Return (X, Y) of the center of cell containing provided text 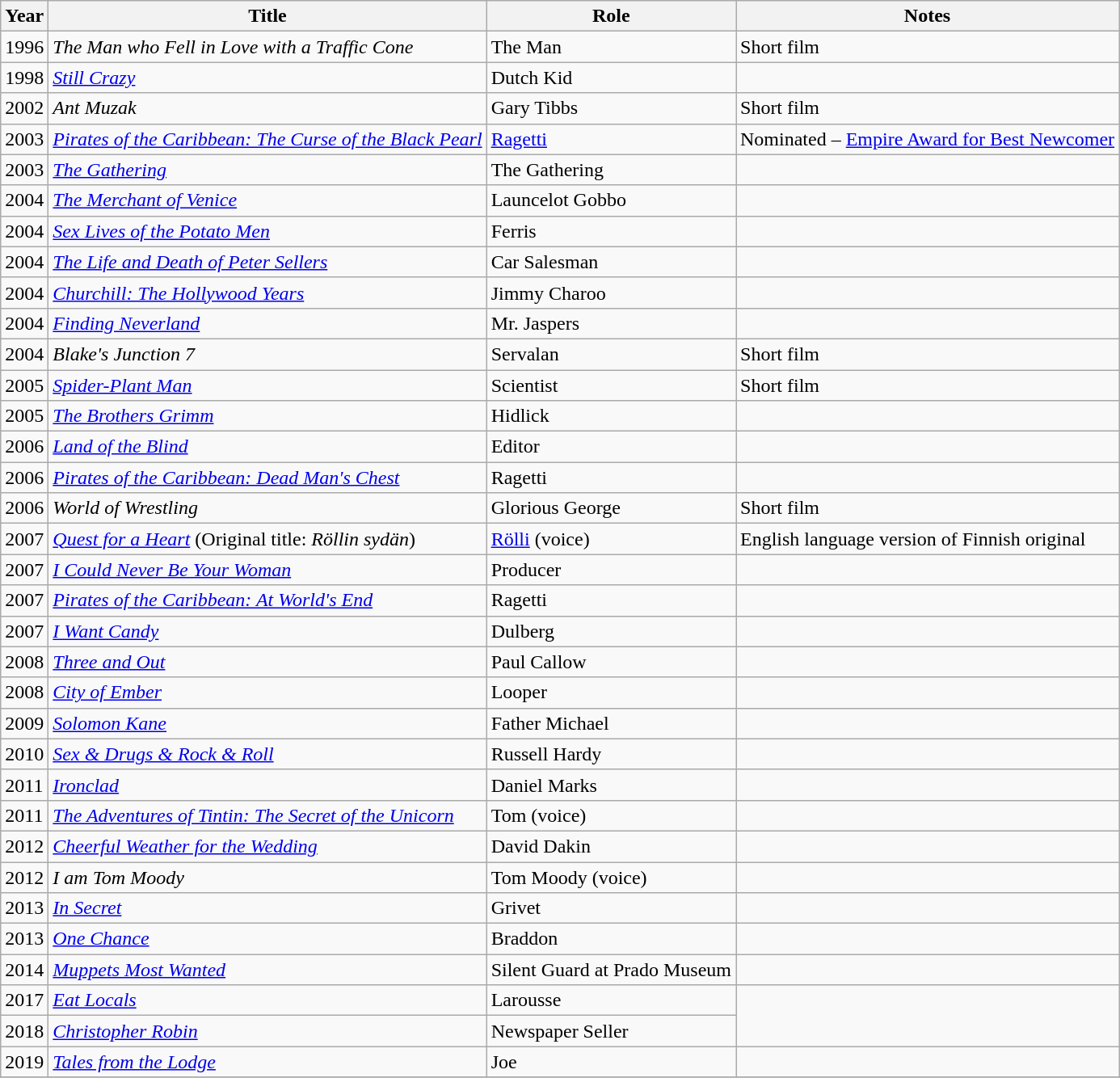
Dulberg (611, 631)
Tales from the Lodge (267, 1062)
The Adventures of Tintin: The Secret of the Unicorn (267, 815)
City of Ember (267, 693)
Nominated – Empire Award for Best Newcomer (927, 139)
Daniel Marks (611, 785)
The Brothers Grimm (267, 416)
1998 (24, 78)
The Merchant of Venice (267, 200)
Churchill: The Hollywood Years (267, 293)
Ant Muzak (267, 108)
I am Tom Moody (267, 877)
Pirates of the Caribbean: At World's End (267, 600)
Tom (voice) (611, 815)
Scientist (611, 385)
2014 (24, 970)
2017 (24, 1000)
Car Salesman (611, 262)
Looper (611, 693)
Gary Tibbs (611, 108)
Russell Hardy (611, 754)
2002 (24, 108)
2009 (24, 723)
The Man who Fell in Love with a Traffic Cone (267, 47)
Pirates of the Caribbean: The Curse of the Black Pearl (267, 139)
Role (611, 16)
Pirates of the Caribbean: Dead Man's Chest (267, 478)
2010 (24, 754)
Paul Callow (611, 662)
Father Michael (611, 723)
Launcelot Gobbo (611, 200)
Servalan (611, 354)
Hidlick (611, 416)
Editor (611, 447)
Land of the Blind (267, 447)
Spider-Plant Man (267, 385)
English language version of Finnish original (927, 539)
Ironclad (267, 785)
Sex & Drugs & Rock & Roll (267, 754)
I Could Never Be Your Woman (267, 570)
Eat Locals (267, 1000)
Braddon (611, 939)
I Want Candy (267, 631)
Blake's Junction 7 (267, 354)
Still Crazy (267, 78)
Producer (611, 570)
Jimmy Charoo (611, 293)
Sex Lives of the Potato Men (267, 231)
Larousse (611, 1000)
Muppets Most Wanted (267, 970)
1996 (24, 47)
Newspaper Seller (611, 1031)
Mr. Jaspers (611, 323)
Dutch Kid (611, 78)
Quest for a Heart (Original title: Röllin sydän) (267, 539)
Grivet (611, 908)
Solomon Kane (267, 723)
Three and Out (267, 662)
Christopher Robin (267, 1031)
In Secret (267, 908)
Joe (611, 1062)
Tom Moody (voice) (611, 877)
Silent Guard at Prado Museum (611, 970)
The Man (611, 47)
Finding Neverland (267, 323)
2018 (24, 1031)
One Chance (267, 939)
Title (267, 16)
World of Wrestling (267, 508)
Year (24, 16)
David Dakin (611, 846)
Rölli (voice) (611, 539)
Glorious George (611, 508)
Notes (927, 16)
Ferris (611, 231)
2019 (24, 1062)
Cheerful Weather for the Wedding (267, 846)
The Life and Death of Peter Sellers (267, 262)
